Identify which cell holds the provided text, then report its [X, Y] central coordinate. 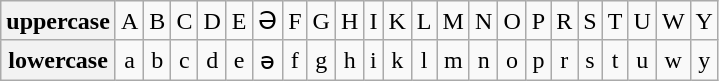
E [239, 21]
I [374, 21]
r [564, 60]
Y [704, 21]
S [590, 21]
G [321, 21]
n [483, 60]
P [538, 21]
ə [268, 60]
M [453, 21]
s [590, 60]
D [212, 21]
m [453, 60]
g [321, 60]
p [538, 60]
C [184, 21]
b [158, 60]
k [397, 60]
a [129, 60]
F [295, 21]
t [615, 60]
T [615, 21]
Ə [268, 21]
N [483, 21]
H [349, 21]
i [374, 60]
l [424, 60]
h [349, 60]
W [673, 21]
A [129, 21]
L [424, 21]
lowercase [58, 60]
u [642, 60]
B [158, 21]
d [212, 60]
R [564, 21]
w [673, 60]
uppercase [58, 21]
o [512, 60]
f [295, 60]
U [642, 21]
y [704, 60]
O [512, 21]
K [397, 21]
c [184, 60]
e [239, 60]
